Output the [x, y] coordinate of the center of the cell containing the given text.  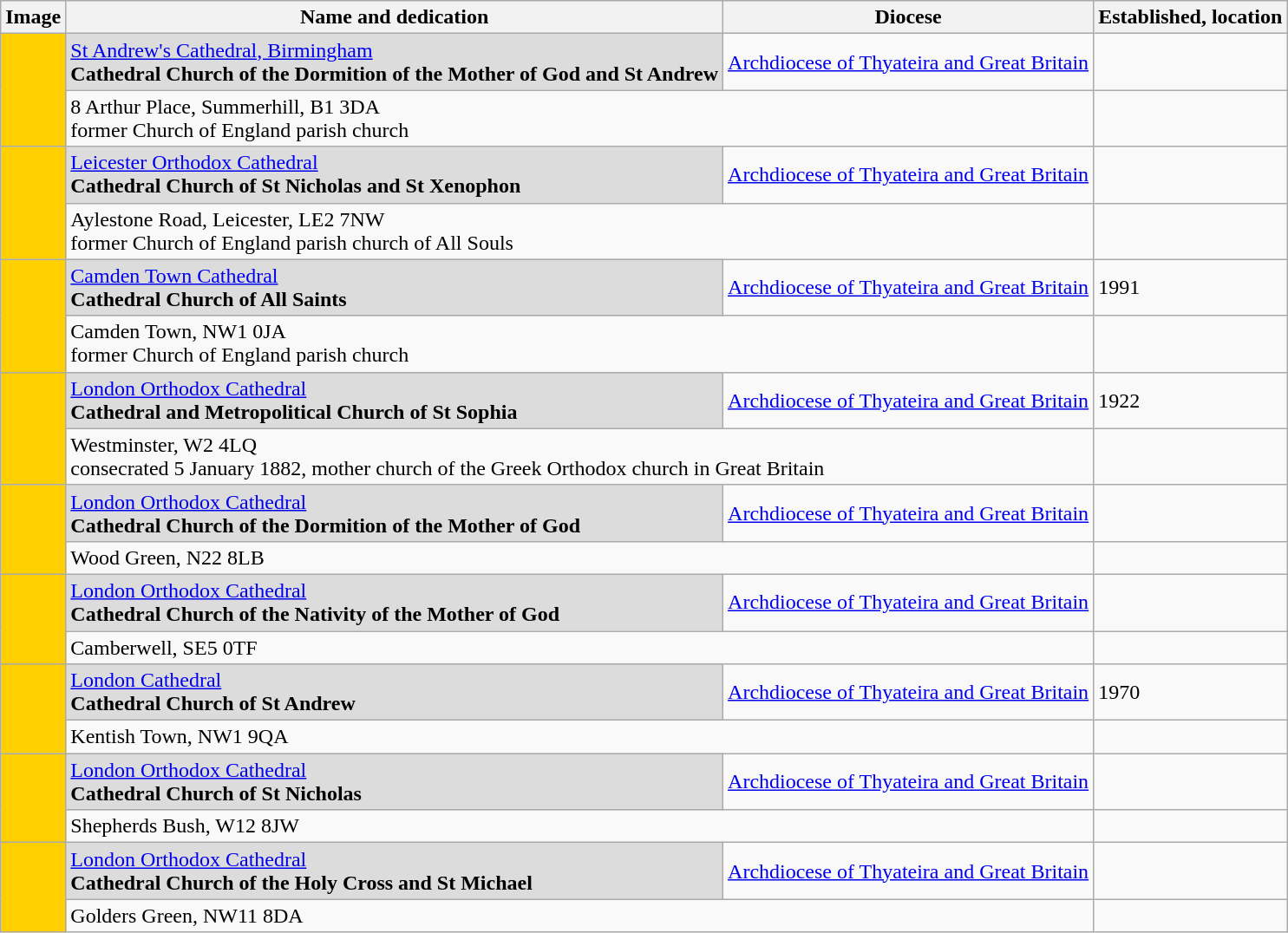
London Orthodox CathedralCathedral Church of the Nativity of the Mother of God [395, 602]
Shepherds Bush, W12 8JW [579, 826]
Established, location [1190, 17]
London Orthodox CathedralCathedral Church of St Nicholas [395, 782]
Camberwell, SE5 0TF [579, 648]
London Orthodox CathedralCathedral and Metropolitical Church of St Sophia [395, 401]
Kentish Town, NW1 9QA [579, 737]
1991 [1190, 288]
Aylestone Road, Leicester, LE2 7NWformer Church of England parish church of All Souls [579, 231]
Camden Town, NW1 0JAformer Church of England parish church [579, 343]
Camden Town CathedralCathedral Church of All Saints [395, 288]
Diocese [909, 17]
London CathedralCathedral Church of St Andrew [395, 692]
1970 [1190, 692]
8 Arthur Place, Summerhill, B1 3DAformer Church of England parish church [579, 118]
Name and dedication [395, 17]
London Orthodox CathedralCathedral Church of the Dormition of the Mother of God [395, 513]
Leicester Orthodox CathedralCathedral Church of St Nicholas and St Xenophon [395, 175]
Image [33, 17]
Westminster, W2 4LQconsecrated 5 January 1882, mother church of the Greek Orthodox church in Great Britain [579, 456]
Golders Green, NW11 8DA [579, 916]
London Orthodox CathedralCathedral Church of the Holy Cross and St Michael [395, 871]
1922 [1190, 401]
Wood Green, N22 8LB [579, 558]
St Andrew's Cathedral, BirminghamCathedral Church of the Dormition of the Mother of God and St Andrew [395, 62]
